Search for the cell housing the specified text and yield its [x, y] center coordinate. 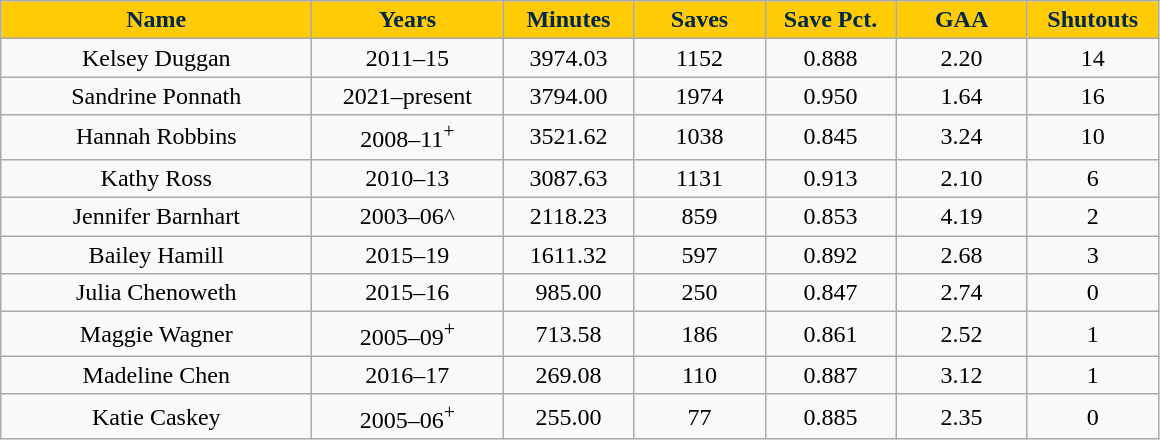
16 [1092, 96]
2005–06+ [408, 416]
Maggie Wagner [156, 334]
985.00 [568, 293]
3.12 [962, 375]
Jennifer Barnhart [156, 217]
0.847 [830, 293]
Name [156, 20]
Madeline Chen [156, 375]
3087.63 [568, 178]
Sandrine Ponnath [156, 96]
Kathy Ross [156, 178]
0.888 [830, 58]
0.885 [830, 416]
Hannah Robbins [156, 138]
Saves [700, 20]
2008–11+ [408, 138]
0.845 [830, 138]
3521.62 [568, 138]
4.19 [962, 217]
110 [700, 375]
2015–19 [408, 255]
Julia Chenoweth [156, 293]
2.52 [962, 334]
Shutouts [1092, 20]
2.20 [962, 58]
2118.23 [568, 217]
2016–17 [408, 375]
Save Pct. [830, 20]
1611.32 [568, 255]
1.64 [962, 96]
2003–06^ [408, 217]
2 [1092, 217]
0.950 [830, 96]
2015–16 [408, 293]
1131 [700, 178]
3794.00 [568, 96]
186 [700, 334]
0.887 [830, 375]
2021–present [408, 96]
1038 [700, 138]
3.24 [962, 138]
Years [408, 20]
1152 [700, 58]
0.913 [830, 178]
2011–15 [408, 58]
Minutes [568, 20]
0.853 [830, 217]
77 [700, 416]
3974.03 [568, 58]
2005–09+ [408, 334]
GAA [962, 20]
2010–13 [408, 178]
Kelsey Duggan [156, 58]
0.892 [830, 255]
Katie Caskey [156, 416]
269.08 [568, 375]
255.00 [568, 416]
2.10 [962, 178]
14 [1092, 58]
250 [700, 293]
3 [1092, 255]
0.861 [830, 334]
Bailey Hamill [156, 255]
2.74 [962, 293]
6 [1092, 178]
2.35 [962, 416]
597 [700, 255]
859 [700, 217]
2.68 [962, 255]
713.58 [568, 334]
10 [1092, 138]
1974 [700, 96]
